Determine the [X, Y] coordinate at the center of the cell enclosing the given text.  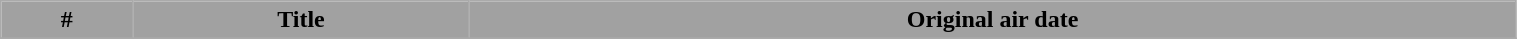
Title [301, 20]
Original air date [992, 20]
# [67, 20]
